From the cell containing the given text, extract its center point as [x, y] coordinate. 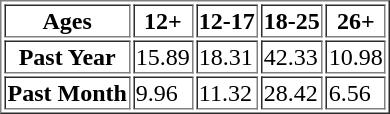
9.96 [163, 92]
18-25 [292, 20]
Past Year [66, 56]
Past Month [66, 92]
42.33 [292, 56]
15.89 [163, 56]
10.98 [356, 56]
18.31 [227, 56]
26+ [356, 20]
28.42 [292, 92]
12+ [163, 20]
6.56 [356, 92]
Ages [66, 20]
11.32 [227, 92]
12-17 [227, 20]
